Pinpoint the cell where the given text exists, returning its [x, y] midpoint coordinate. 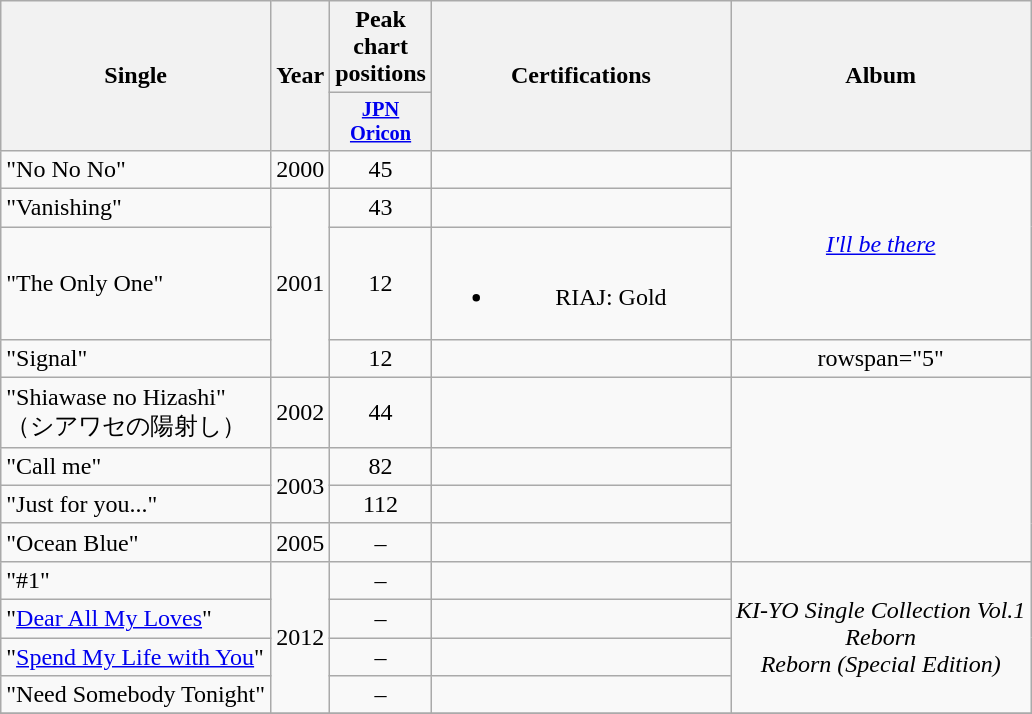
82 [381, 466]
"Call me" [136, 466]
"Just for you..." [136, 504]
"Vanishing" [136, 208]
Album [880, 76]
"Spend My Life with You" [136, 657]
2003 [300, 485]
RIAJ: Gold [580, 284]
"Ocean Blue" [136, 542]
2005 [300, 542]
2002 [300, 413]
"#1" [136, 580]
rowspan="5" [880, 359]
Year [300, 76]
Peak chart positions [381, 47]
2000 [300, 169]
"Need Somebody Tonight" [136, 695]
I'll be there [880, 244]
43 [381, 208]
2012 [300, 637]
"Signal" [136, 359]
112 [381, 504]
2001 [300, 284]
Certifications [580, 76]
"Dear All My Loves" [136, 619]
"Shiawase no Hizashi"（シアワセの陽射し） [136, 413]
"The Only One" [136, 284]
JPNOricon [381, 122]
Single [136, 76]
KI-YO Single Collection Vol.1RebornReborn (Special Edition) [880, 637]
44 [381, 413]
45 [381, 169]
"No No No" [136, 169]
